Provide the (X, Y) coordinate of the cell's center where the given text is located.  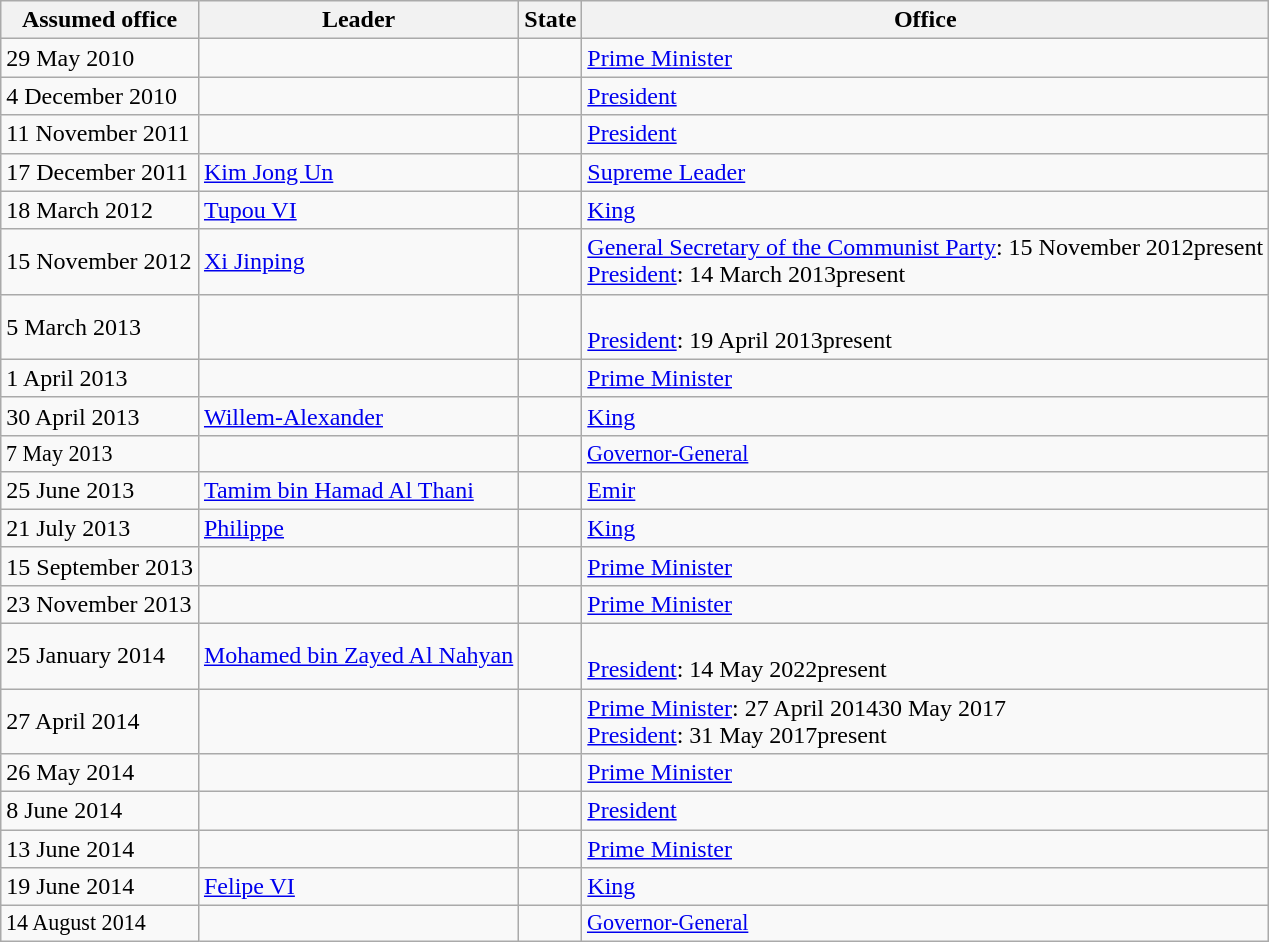
Office (926, 20)
President: 19 April 2013present (926, 326)
President: 14 May 2022present (926, 656)
Xi Jinping (358, 262)
Kim Jong Un (358, 172)
15 September 2013 (100, 566)
14 August 2014 (100, 924)
4 December 2010 (100, 96)
15 November 2012 (100, 262)
17 December 2011 (100, 172)
Felipe VI (358, 887)
8 June 2014 (100, 811)
11 November 2011 (100, 134)
30 April 2013 (100, 416)
25 June 2013 (100, 490)
Tamim bin Hamad Al Thani (358, 490)
General Secretary of the Communist Party: 15 November 2012presentPresident: 14 March 2013present (926, 262)
Leader (358, 20)
5 March 2013 (100, 326)
State (550, 20)
13 June 2014 (100, 849)
27 April 2014 (100, 720)
Assumed office (100, 20)
25 January 2014 (100, 656)
19 June 2014 (100, 887)
Supreme Leader (926, 172)
21 July 2013 (100, 528)
Philippe (358, 528)
7 May 2013 (100, 453)
Tupou VI (358, 210)
Mohamed bin Zayed Al Nahyan (358, 656)
18 March 2012 (100, 210)
1 April 2013 (100, 378)
26 May 2014 (100, 773)
Emir (926, 490)
Willem-Alexander (358, 416)
Prime Minister: 27 April 201430 May 2017President: 31 May 2017present (926, 720)
23 November 2013 (100, 604)
29 May 2010 (100, 58)
